Return the (X, Y) coordinate for the center point of the cell that contains the specified text.  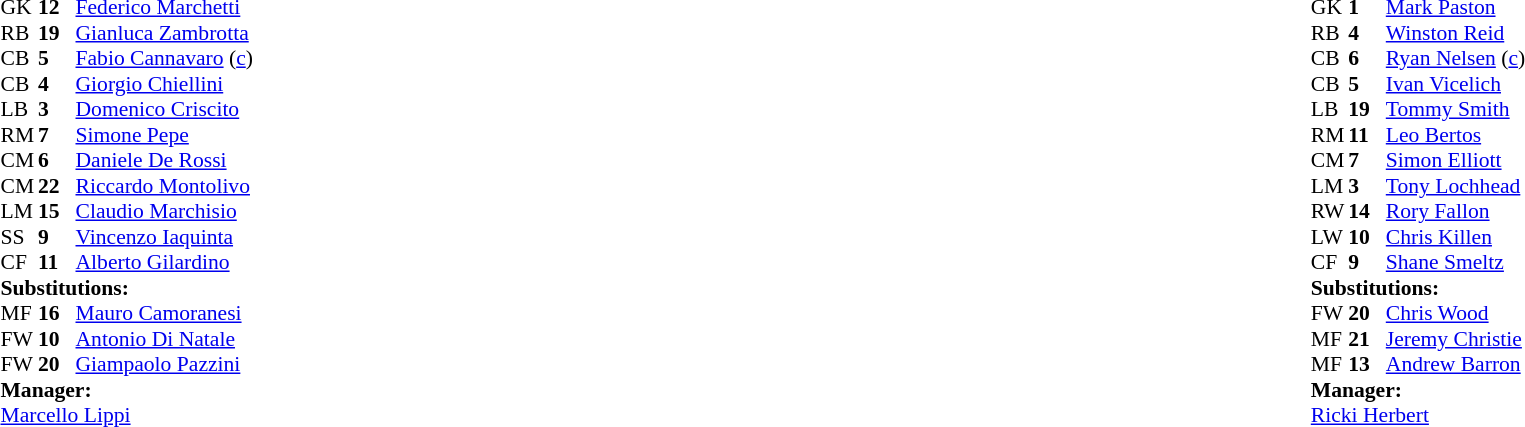
Riccardo Montolivo (164, 186)
22 (57, 186)
15 (57, 211)
Vincenzo Iaquinta (164, 237)
Ivan Vicelich (1456, 84)
16 (57, 313)
Winston Reid (1456, 33)
Gianluca Zambrotta (164, 33)
Fabio Cannavaro (c) (164, 59)
RW (1330, 211)
Claudio Marchisio (164, 211)
Antonio Di Natale (164, 339)
Domenico Criscito (164, 109)
Chris Wood (1456, 313)
Shane Smeltz (1456, 263)
Rory Fallon (1456, 211)
Giorgio Chiellini (164, 84)
13 (1367, 365)
Ryan Nelsen (c) (1456, 59)
LW (1330, 237)
Jeremy Christie (1456, 339)
14 (1367, 211)
Alberto Gilardino (164, 263)
Tommy Smith (1456, 109)
21 (1367, 339)
Simone Pepe (164, 135)
Tony Lochhead (1456, 186)
Simon Elliott (1456, 161)
Daniele De Rossi (164, 161)
Chris Killen (1456, 237)
Giampaolo Pazzini (164, 365)
Andrew Barron (1456, 365)
SS (19, 237)
Mauro Camoranesi (164, 313)
Leo Bertos (1456, 135)
